Search for the cell housing the specified text and yield its [X, Y] center coordinate. 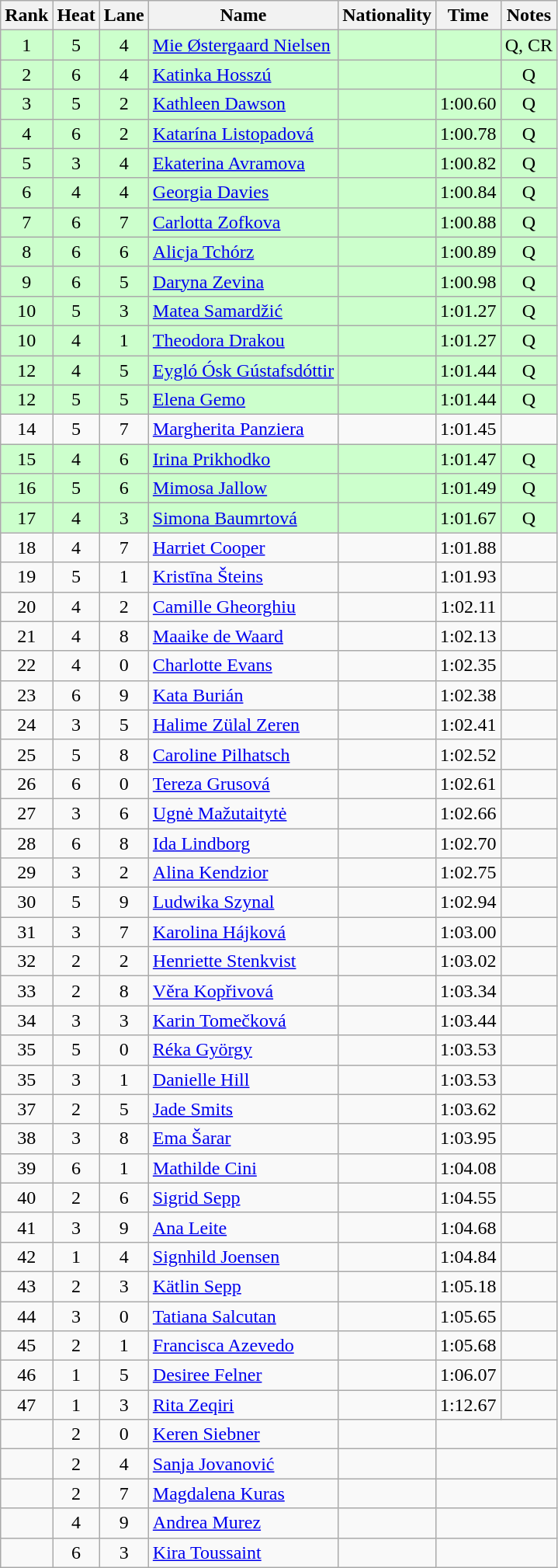
Carlotta Zofkova [243, 222]
Caroline Pilhatsch [243, 754]
1:00.82 [468, 163]
44 [26, 1316]
Camille Gheorghiu [243, 607]
1:01.93 [468, 577]
Karin Tomečková [243, 1020]
1:02.75 [468, 873]
1:03.62 [468, 1109]
21 [26, 636]
19 [26, 577]
30 [26, 902]
Tereza Grusová [243, 784]
39 [26, 1168]
Alicja Tchórz [243, 252]
1:02.52 [468, 754]
1:03.34 [468, 991]
Keren Siebner [243, 1434]
1:05.65 [468, 1316]
Mie Østergaard Nielsen [243, 45]
20 [26, 607]
Katarína Listopadová [243, 134]
Nationality [387, 16]
Kata Burián [243, 695]
Andrea Murez [243, 1523]
1:00.89 [468, 252]
Desiree Felner [243, 1375]
Simona Baumrtová [243, 518]
Sigrid Sepp [243, 1198]
Notes [529, 16]
Ekaterina Avramova [243, 163]
1:02.70 [468, 843]
1:02.38 [468, 695]
Věra Kopřivová [243, 991]
31 [26, 932]
Tatiana Salcutan [243, 1316]
Matea Samardžić [243, 311]
46 [26, 1375]
1:01.45 [468, 429]
1:02.11 [468, 607]
Charlotte Evans [243, 666]
Name [243, 16]
Jade Smits [243, 1109]
Réka György [243, 1050]
1:00.60 [468, 104]
Elena Gemo [243, 400]
Alina Kendzior [243, 873]
1:01.67 [468, 518]
Katinka Hosszú [243, 75]
Harriet Cooper [243, 548]
28 [26, 843]
1:04.84 [468, 1257]
Ugnė Mažutaitytė [243, 813]
Time [468, 16]
Karolina Hájková [243, 932]
25 [26, 754]
Rita Zeqiri [243, 1405]
1:02.35 [468, 666]
1:00.88 [468, 222]
26 [26, 784]
Theodora Drakou [243, 340]
32 [26, 961]
38 [26, 1139]
Francisca Azevedo [243, 1346]
Ludwika Szynal [243, 902]
1:02.41 [468, 725]
40 [26, 1198]
Eygló Ósk Gústafsdóttir [243, 370]
45 [26, 1346]
Kira Toussaint [243, 1552]
1:00.78 [468, 134]
Kristīna Šteins [243, 577]
Ida Lindborg [243, 843]
Ema Šarar [243, 1139]
Mathilde Cini [243, 1168]
1:03.44 [468, 1020]
Danielle Hill [243, 1080]
1:04.55 [468, 1198]
1:03.95 [468, 1139]
1:02.66 [468, 813]
1:01.49 [468, 488]
37 [26, 1109]
Magdalena Kuras [243, 1493]
1:03.00 [468, 932]
29 [26, 873]
1:01.47 [468, 459]
1:02.61 [468, 784]
Kathleen Dawson [243, 104]
33 [26, 991]
1:05.18 [468, 1286]
27 [26, 813]
15 [26, 459]
Q, CR [529, 45]
1:04.08 [468, 1168]
24 [26, 725]
18 [26, 548]
Maaike de Waard [243, 636]
41 [26, 1227]
Sanja Jovanović [243, 1464]
1:00.98 [468, 281]
Heat [76, 16]
1:06.07 [468, 1375]
1:02.94 [468, 902]
1:04.68 [468, 1227]
Kätlin Sepp [243, 1286]
47 [26, 1405]
Margherita Panziera [243, 429]
1:03.02 [468, 961]
Halime Zülal Zeren [243, 725]
Rank [26, 16]
17 [26, 518]
1:12.67 [468, 1405]
Signhild Joensen [243, 1257]
1:05.68 [468, 1346]
Daryna Zevina [243, 281]
42 [26, 1257]
1:01.88 [468, 548]
Georgia Davies [243, 193]
Henriette Stenkvist [243, 961]
Lane [124, 16]
34 [26, 1020]
22 [26, 666]
Irina Prikhodko [243, 459]
43 [26, 1286]
14 [26, 429]
16 [26, 488]
Mimosa Jallow [243, 488]
1:00.84 [468, 193]
Ana Leite [243, 1227]
1:02.13 [468, 636]
23 [26, 695]
